Search for the cell housing the specified text and yield its [X, Y] center coordinate. 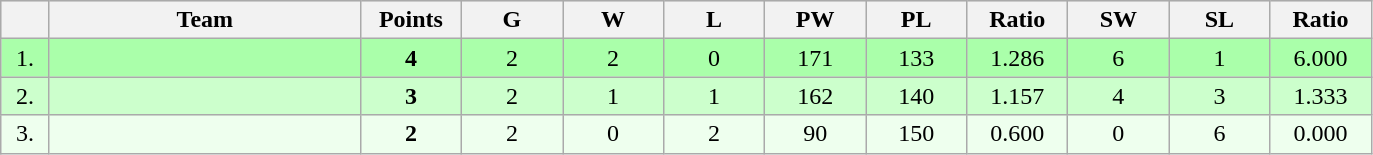
1.157 [1018, 96]
90 [816, 134]
SL [1220, 20]
1.333 [1320, 96]
0.000 [1320, 134]
PW [816, 20]
L [714, 20]
133 [916, 58]
Points [410, 20]
1.286 [1018, 58]
150 [916, 134]
PL [916, 20]
162 [816, 96]
0.600 [1018, 134]
6.000 [1320, 58]
3. [26, 134]
W [612, 20]
Team [204, 20]
2. [26, 96]
171 [816, 58]
G [512, 20]
SW [1118, 20]
140 [916, 96]
1. [26, 58]
